Return (X, Y) of the center of cell containing provided text 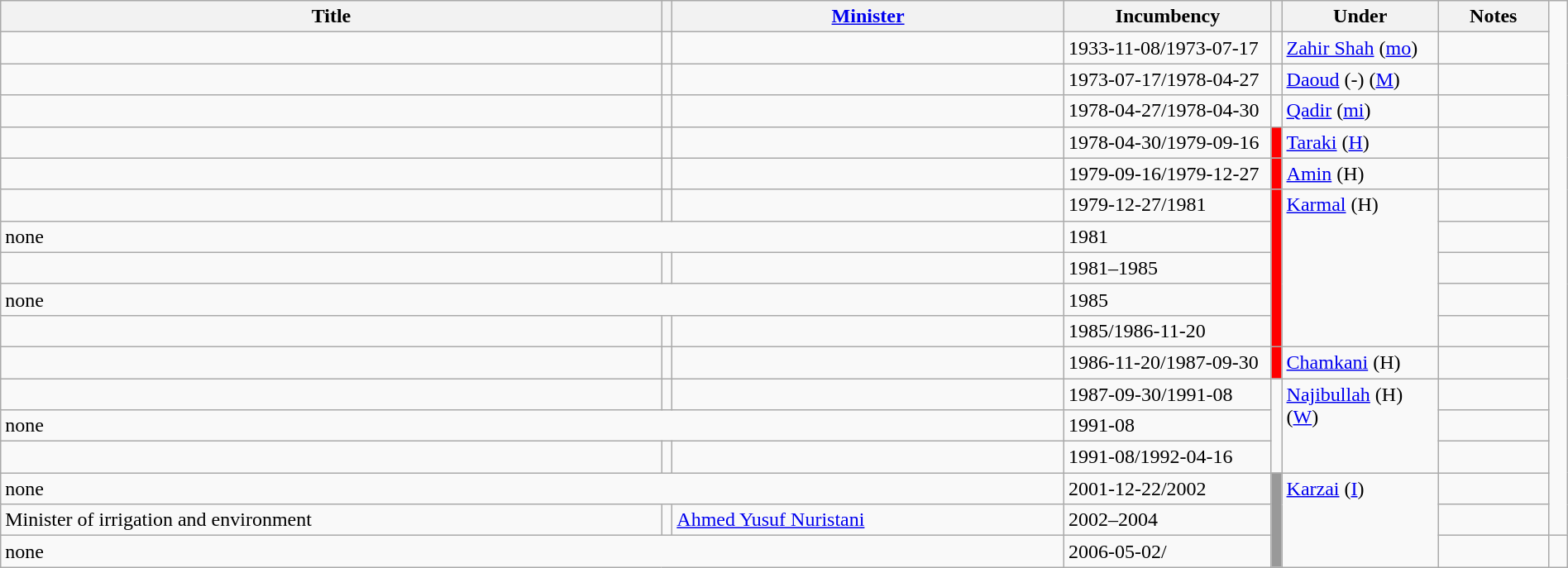
Amin (H) (1360, 174)
1933-11-08/1973-07-17 (1168, 48)
2001-12-22/2002 (1168, 489)
1979-12-27/1981 (1168, 205)
1987-09-30/1991-08 (1168, 394)
Minister of irrigation and environment (331, 520)
2002–2004 (1168, 520)
Minister (868, 17)
1981 (1168, 236)
Chamkani (H) (1360, 362)
Zahir Shah (mo) (1360, 48)
Notes (1494, 17)
1973-07-17/1978-04-27 (1168, 79)
Incumbency (1168, 17)
Karmal (H) (1360, 268)
1978-04-27/1978-04-30 (1168, 111)
Daoud (-) (M) (1360, 79)
1985/1986-11-20 (1168, 331)
1981–1985 (1168, 268)
Qadir (mi) (1360, 111)
Ahmed Yusuf Nuristani (868, 520)
Najibullah (H) (W) (1360, 426)
Taraki (H) (1360, 142)
Karzai (I) (1360, 520)
Under (1360, 17)
1991-08 (1168, 426)
Title (331, 17)
2006-05-02/ (1168, 551)
1979-09-16/1979-12-27 (1168, 174)
1991-08/1992-04-16 (1168, 457)
1978-04-30/1979-09-16 (1168, 142)
1986-11-20/1987-09-30 (1168, 362)
1985 (1168, 299)
